For the text-containing cell, return its midpoint in [X, Y] coordinate format. 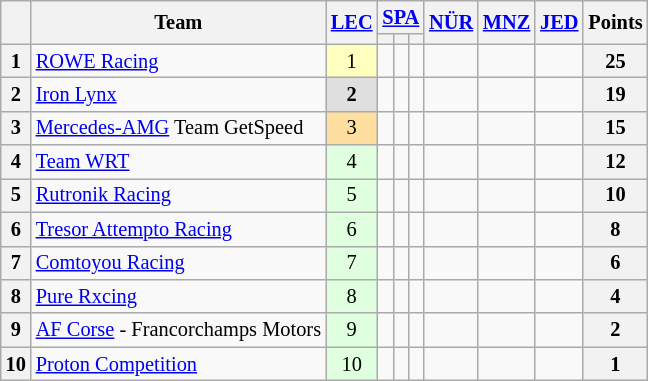
AF Corse - Francorchamps Motors [178, 330]
ROWE Racing [178, 61]
NÜR [451, 22]
12 [615, 162]
Pure Rxcing [178, 296]
15 [615, 128]
Team WRT [178, 162]
Team [178, 22]
Points [615, 22]
Rutronik Racing [178, 195]
Iron Lynx [178, 94]
Proton Competition [178, 364]
JED [559, 22]
Tresor Attempto Racing [178, 229]
19 [615, 94]
MNZ [506, 22]
SPA [400, 17]
Comtoyou Racing [178, 263]
Mercedes-AMG Team GetSpeed [178, 128]
LEC [352, 22]
25 [615, 61]
